Search for the cell housing the specified text and yield its [X, Y] center coordinate. 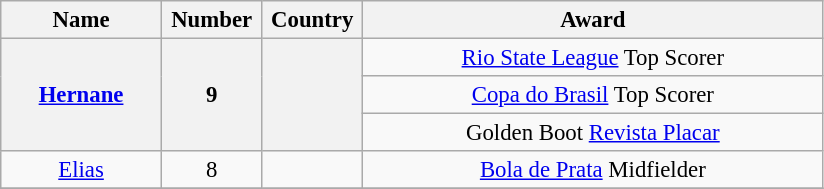
Rio State League Top Scorer [594, 58]
9 [212, 96]
8 [212, 170]
Number [212, 20]
Golden Boot Revista Placar [594, 133]
Name [82, 20]
Elias [82, 170]
Hernane [82, 96]
Bola de Prata Midfielder [594, 170]
Award [594, 20]
Copa do Brasil Top Scorer [594, 95]
Country [312, 20]
